Provide the (x, y) coordinate of the cell's center where the given text is located.  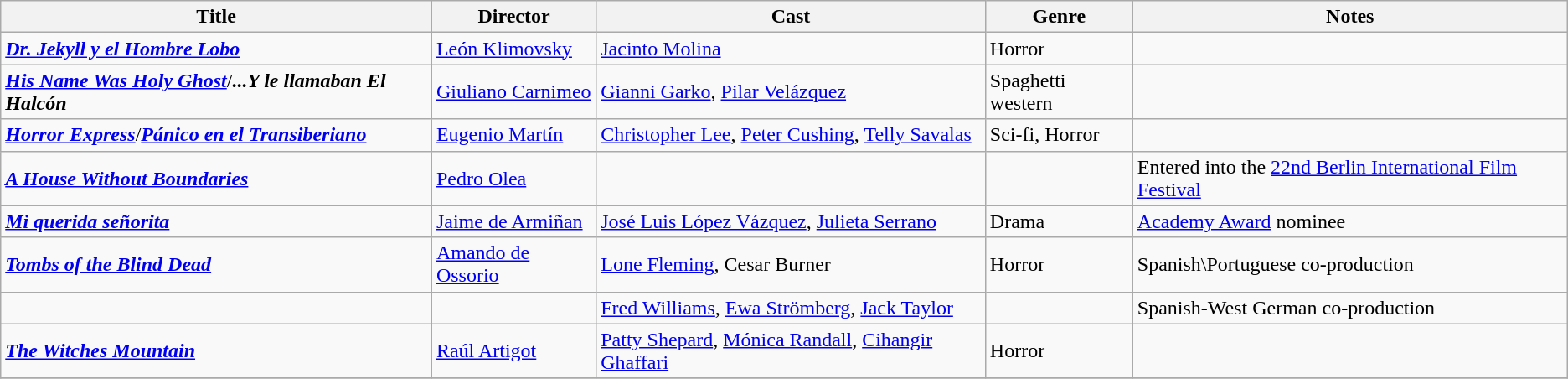
Gianni Garko, Pilar Velázquez (791, 92)
Pedro Olea (513, 178)
Fred Williams, Ewa Strömberg, Jack Taylor (791, 308)
Jaime de Armiñan (513, 221)
Title (216, 17)
Sci-fi, Horror (1059, 135)
The Witches Mountain (216, 350)
Genre (1059, 17)
Eugenio Martín (513, 135)
Entered into the 22nd Berlin International Film Festival (1350, 178)
Christopher Lee, Peter Cushing, Telly Savalas (791, 135)
Spanish-West German co-production (1350, 308)
His Name Was Holy Ghost/...Y le llamaban El Halcón (216, 92)
Mi querida señorita (216, 221)
Cast (791, 17)
Spanish\Portuguese co-production (1350, 265)
Patty Shepard, Mónica Randall, Cihangir Ghaffari (791, 350)
Amando de Ossorio (513, 265)
Horror Express/Pánico en el Transiberiano (216, 135)
Giuliano Carnimeo (513, 92)
Tombs of the Blind Dead (216, 265)
Notes (1350, 17)
Spaghetti western (1059, 92)
Jacinto Molina (791, 49)
Lone Fleming, Cesar Burner (791, 265)
Dr. Jekyll y el Hombre Lobo (216, 49)
A House Without Boundaries (216, 178)
José Luis López Vázquez, Julieta Serrano (791, 221)
Drama (1059, 221)
León Klimovsky (513, 49)
Academy Award nominee (1350, 221)
Director (513, 17)
Raúl Artigot (513, 350)
